Provide the [X, Y] coordinate of the cell's center where the given text is located.  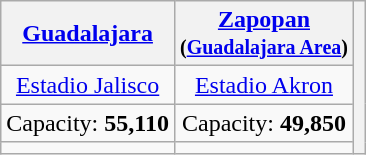
Zapopan(Guadalajara Area) [264, 34]
Capacity: 49,850 [264, 123]
Estadio Jalisco [88, 85]
Guadalajara [88, 34]
Estadio Akron [264, 85]
Capacity: 55,110 [88, 123]
